Capture the cell that displays the provided text and extract its (X, Y) central coordinate. 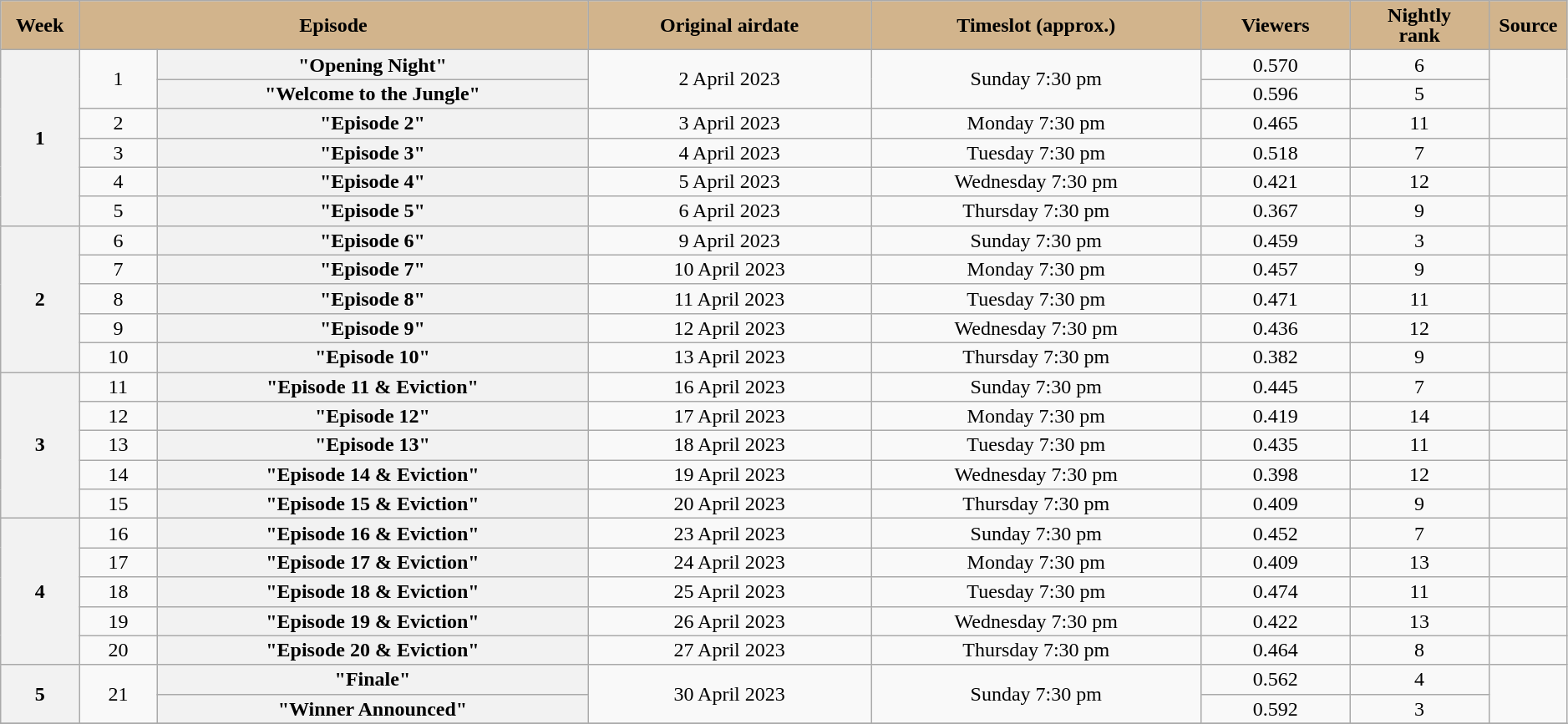
9 April 2023 (730, 240)
"Episode 10" (373, 357)
"Episode 12" (373, 416)
"Episode 3" (373, 152)
3 April 2023 (730, 124)
Episode (334, 25)
0.464 (1276, 650)
0.419 (1276, 416)
"Episode 2" (373, 124)
0.457 (1276, 269)
"Episode 18 & Eviction" (373, 591)
"Winner Announced" (373, 708)
0.445 (1276, 387)
Viewers (1276, 25)
Original airdate (730, 25)
30 April 2023 (730, 694)
Week (40, 25)
"Opening Night" (373, 65)
23 April 2023 (730, 533)
"Episode 8" (373, 299)
12 April 2023 (730, 327)
15 (119, 504)
Nightlyrank (1420, 25)
Timeslot (approx.) (1036, 25)
"Episode 5" (373, 210)
0.398 (1276, 474)
0.592 (1276, 708)
24 April 2023 (730, 563)
"Episode 16 & Eviction" (373, 533)
17 (119, 563)
20 (119, 650)
"Episode 15 & Eviction" (373, 504)
5 April 2023 (730, 182)
4 April 2023 (730, 152)
0.436 (1276, 327)
Source (1529, 25)
"Episode 6" (373, 240)
18 April 2023 (730, 446)
0.421 (1276, 182)
21 (119, 694)
"Episode 11 & Eviction" (373, 387)
"Episode 20 & Eviction" (373, 650)
11 April 2023 (730, 299)
0.452 (1276, 533)
0.422 (1276, 621)
0.435 (1276, 446)
0.596 (1276, 94)
"Episode 4" (373, 182)
"Episode 14 & Eviction" (373, 474)
0.367 (1276, 210)
0.570 (1276, 65)
16 April 2023 (730, 387)
0.518 (1276, 152)
19 April 2023 (730, 474)
0.474 (1276, 591)
"Episode 9" (373, 327)
20 April 2023 (730, 504)
2 April 2023 (730, 79)
16 (119, 533)
10 (119, 357)
17 April 2023 (730, 416)
6 April 2023 (730, 210)
18 (119, 591)
"Welcome to the Jungle" (373, 94)
0.562 (1276, 680)
"Finale" (373, 680)
0.459 (1276, 240)
"Episode 19 & Eviction" (373, 621)
"Episode 7" (373, 269)
26 April 2023 (730, 621)
27 April 2023 (730, 650)
0.471 (1276, 299)
0.465 (1276, 124)
25 April 2023 (730, 591)
"Episode 13" (373, 446)
0.382 (1276, 357)
"Episode 17 & Eviction" (373, 563)
13 April 2023 (730, 357)
19 (119, 621)
10 April 2023 (730, 269)
